From the cell containing the given text, extract its center point as (x, y) coordinate. 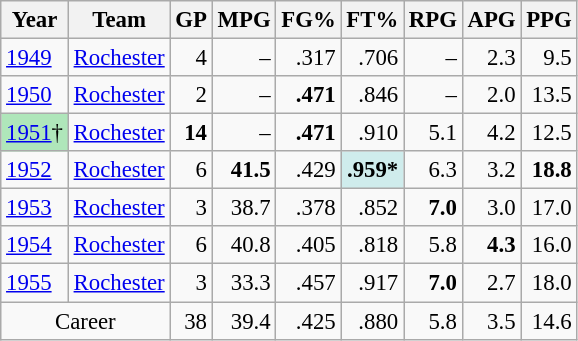
.429 (308, 170)
.852 (372, 208)
40.8 (244, 245)
MPG (244, 20)
6.3 (434, 170)
1952 (35, 170)
12.5 (549, 133)
.880 (372, 321)
18.8 (549, 170)
3.5 (492, 321)
14.6 (549, 321)
41.5 (244, 170)
.405 (308, 245)
2 (191, 95)
18.0 (549, 283)
38.7 (244, 208)
39.4 (244, 321)
2.3 (492, 58)
1955 (35, 283)
1950 (35, 95)
2.7 (492, 283)
.818 (372, 245)
3.2 (492, 170)
Career (86, 321)
33.3 (244, 283)
.457 (308, 283)
.425 (308, 321)
4 (191, 58)
4.2 (492, 133)
9.5 (549, 58)
1951† (35, 133)
Team (119, 20)
.917 (372, 283)
.706 (372, 58)
.378 (308, 208)
.959* (372, 170)
PPG (549, 20)
17.0 (549, 208)
.846 (372, 95)
RPG (434, 20)
1949 (35, 58)
14 (191, 133)
.910 (372, 133)
5.1 (434, 133)
1954 (35, 245)
GP (191, 20)
3.0 (492, 208)
16.0 (549, 245)
Year (35, 20)
.317 (308, 58)
4.3 (492, 245)
13.5 (549, 95)
FG% (308, 20)
38 (191, 321)
APG (492, 20)
1953 (35, 208)
FT% (372, 20)
2.0 (492, 95)
